Pinpoint the cell where the given text exists, returning its (x, y) midpoint coordinate. 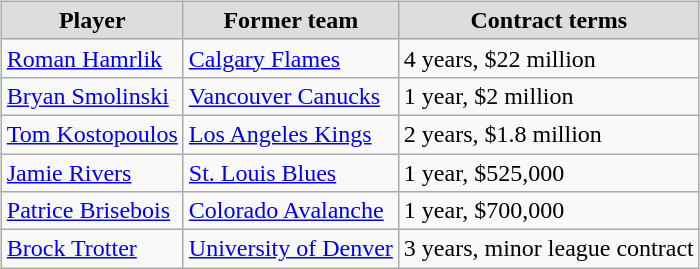
Los Angeles Kings (290, 134)
4 years, $22 million (548, 58)
Roman Hamrlik (92, 58)
Vancouver Canucks (290, 96)
Brock Trotter (92, 249)
Bryan Smolinski (92, 96)
Patrice Brisebois (92, 211)
St. Louis Blues (290, 173)
University of Denver (290, 249)
Player (92, 20)
Former team (290, 20)
Tom Kostopoulos (92, 134)
Calgary Flames (290, 58)
1 year, $700,000 (548, 211)
2 years, $1.8 million (548, 134)
3 years, minor league contract (548, 249)
1 year, $2 million (548, 96)
Colorado Avalanche (290, 211)
Contract terms (548, 20)
Jamie Rivers (92, 173)
1 year, $525,000 (548, 173)
